Pinpoint the cell where the given text exists, returning its [x, y] midpoint coordinate. 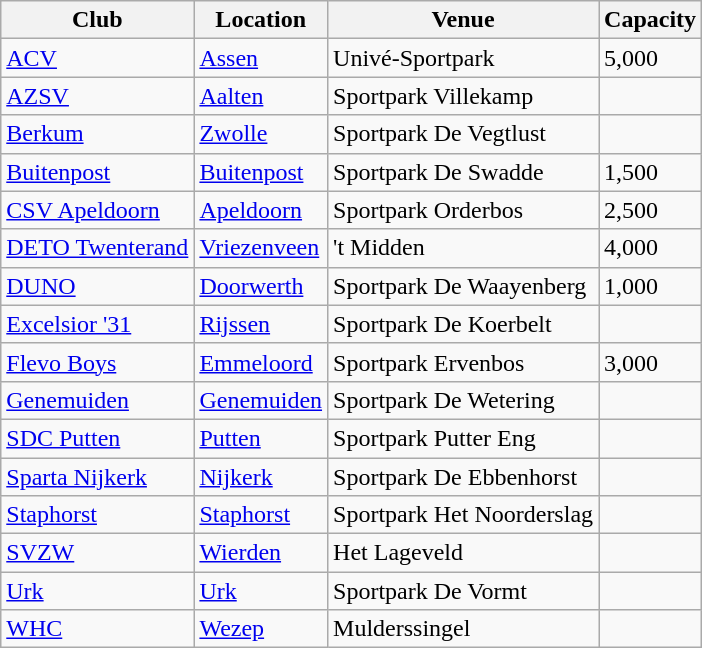
Sportpark Het Noorderslag [464, 515]
Capacity [650, 20]
Club [98, 20]
2,500 [650, 210]
Sportpark Villekamp [464, 96]
Sparta Nijkerk [98, 477]
Rijssen [261, 324]
Emmeloord [261, 362]
WHC [98, 629]
4,000 [650, 248]
Sportpark De Koerbelt [464, 324]
SDC Putten [98, 438]
Doorwerth [261, 286]
Sportpark De Ebbenhorst [464, 477]
Location [261, 20]
Putten [261, 438]
Vriezenveen [261, 248]
Berkum [98, 134]
Sportpark De Vormt [464, 591]
Sportpark De Vegtlust [464, 134]
SVZW [98, 553]
Wierden [261, 553]
Sportpark Putter Eng [464, 438]
Het Lageveld [464, 553]
Sportpark De Swadde [464, 172]
DUNO [98, 286]
Flevo Boys [98, 362]
Assen [261, 58]
't Midden [464, 248]
CSV Apeldoorn [98, 210]
ACV [98, 58]
DETO Twenterand [98, 248]
Nijkerk [261, 477]
Sportpark Ervenbos [464, 362]
Aalten [261, 96]
Sportpark De Waayenberg [464, 286]
1,500 [650, 172]
Sportpark De Wetering [464, 400]
1,000 [650, 286]
3,000 [650, 362]
Venue [464, 20]
Univé-Sportpark [464, 58]
Zwolle [261, 134]
Excelsior '31 [98, 324]
5,000 [650, 58]
Wezep [261, 629]
Sportpark Orderbos [464, 210]
Apeldoorn [261, 210]
AZSV [98, 96]
Mulderssingel [464, 629]
